Search for the cell housing the specified text and yield its [x, y] center coordinate. 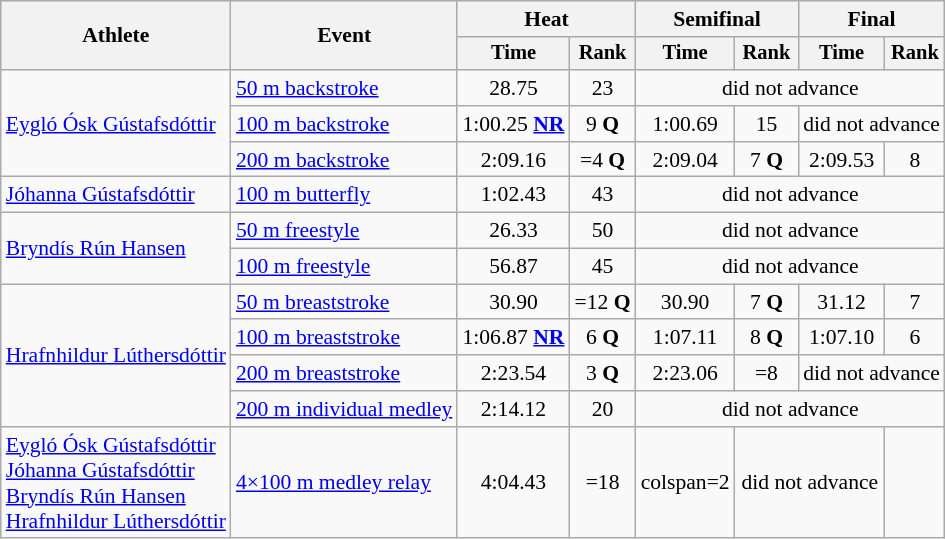
8 Q [767, 338]
3 Q [603, 373]
Semifinal [718, 19]
Athlete [116, 36]
Hrafnhildur Lúthersdóttir [116, 355]
100 m butterfly [344, 195]
Jóhanna Gústafsdóttir [116, 195]
28.75 [513, 88]
2:09.53 [842, 160]
1:07.10 [842, 338]
4:04.43 [513, 483]
9 Q [603, 124]
50 [603, 231]
Bryndís Rún Hansen [116, 248]
=8 [767, 373]
15 [767, 124]
7 [915, 302]
1:06.87 NR [513, 338]
colspan=2 [686, 483]
50 m breaststroke [344, 302]
100 m backstroke [344, 124]
100 m breaststroke [344, 338]
1:02.43 [513, 195]
1:00.25 NR [513, 124]
4×100 m medley relay [344, 483]
50 m freestyle [344, 231]
Event [344, 36]
56.87 [513, 267]
8 [915, 160]
2:23.54 [513, 373]
=4 Q [603, 160]
45 [603, 267]
Heat [546, 19]
Eygló Ósk Gústafsdóttir [116, 124]
=12 Q [603, 302]
100 m freestyle [344, 267]
200 m breaststroke [344, 373]
Eygló Ósk GústafsdóttirJóhanna GústafsdóttirBryndís Rún HansenHrafnhildur Lúthersdóttir [116, 483]
23 [603, 88]
43 [603, 195]
2:09.04 [686, 160]
6 [915, 338]
2:23.06 [686, 373]
6 Q [603, 338]
1:07.11 [686, 338]
31.12 [842, 302]
50 m backstroke [344, 88]
20 [603, 409]
200 m individual medley [344, 409]
2:09.16 [513, 160]
200 m backstroke [344, 160]
=18 [603, 483]
26.33 [513, 231]
Final [872, 19]
2:14.12 [513, 409]
1:00.69 [686, 124]
